Search for the cell housing the specified text and yield its [X, Y] center coordinate. 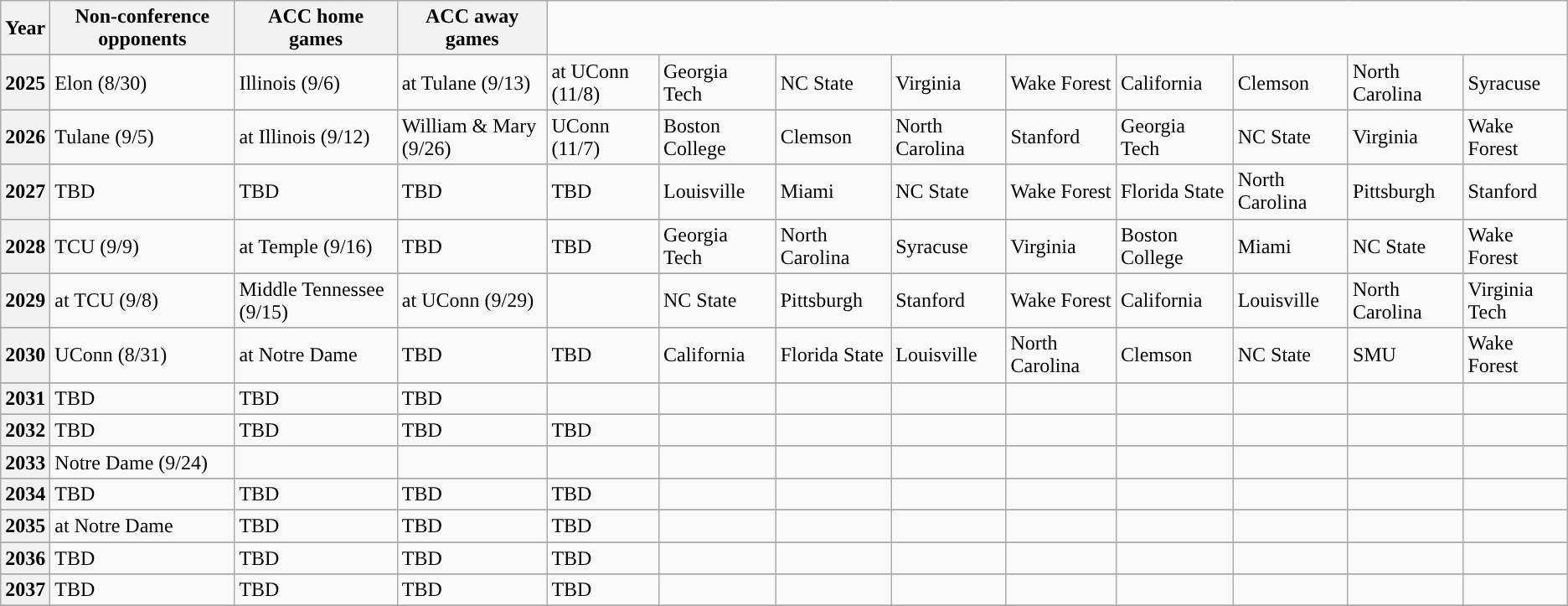
ACC away games [472, 28]
2029 [25, 300]
Notre Dame (9/24) [142, 462]
at Temple (9/16) [316, 246]
Virginia Tech [1515, 300]
at UConn (11/8) [603, 82]
UConn (11/7) [603, 137]
ACC home games [316, 28]
SMU [1406, 355]
2033 [25, 462]
UConn (8/31) [142, 355]
Year [25, 28]
at UConn (9/29) [472, 300]
William & Mary (9/26) [472, 137]
Non-conference opponents [142, 28]
at TCU (9/8) [142, 300]
2036 [25, 557]
Elon (8/30) [142, 82]
2028 [25, 246]
TCU (9/9) [142, 246]
2035 [25, 526]
Middle Tennessee (9/15) [316, 300]
2030 [25, 355]
2027 [25, 191]
2031 [25, 398]
Illinois (9/6) [316, 82]
at Illinois (9/12) [316, 137]
2037 [25, 590]
2025 [25, 82]
2026 [25, 137]
2034 [25, 494]
at Tulane (9/13) [472, 82]
Tulane (9/5) [142, 137]
2032 [25, 430]
